Return [x, y] of the center of cell containing provided text 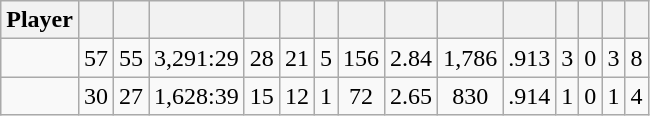
4 [636, 96]
1,786 [470, 58]
.914 [530, 96]
27 [132, 96]
5 [326, 58]
830 [470, 96]
15 [262, 96]
21 [296, 58]
2.84 [412, 58]
2.65 [412, 96]
156 [362, 58]
55 [132, 58]
57 [96, 58]
1,628:39 [197, 96]
8 [636, 58]
.913 [530, 58]
72 [362, 96]
3,291:29 [197, 58]
12 [296, 96]
28 [262, 58]
30 [96, 96]
Player [40, 20]
